Scan for the cell matching the given text and deliver its [X, Y] coordinate at center. 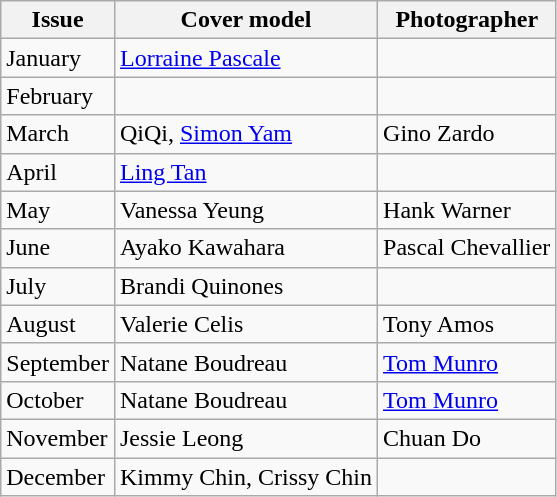
April [58, 172]
July [58, 286]
June [58, 248]
Hank Warner [467, 210]
Lorraine Pascale [246, 58]
August [58, 324]
Ayako Kawahara [246, 248]
Cover model [246, 20]
Kimmy Chin, Crissy Chin [246, 477]
November [58, 438]
Pascal Chevallier [467, 248]
Gino Zardo [467, 134]
January [58, 58]
May [58, 210]
Brandi Quinones [246, 286]
Chuan Do [467, 438]
Photographer [467, 20]
February [58, 96]
September [58, 362]
QiQi, Simon Yam [246, 134]
Issue [58, 20]
Ling Tan [246, 172]
Valerie Celis [246, 324]
December [58, 477]
Tony Amos [467, 324]
March [58, 134]
Jessie Leong [246, 438]
Vanessa Yeung [246, 210]
October [58, 400]
